Determine the (X, Y) coordinate at the center of the cell enclosing the given text.  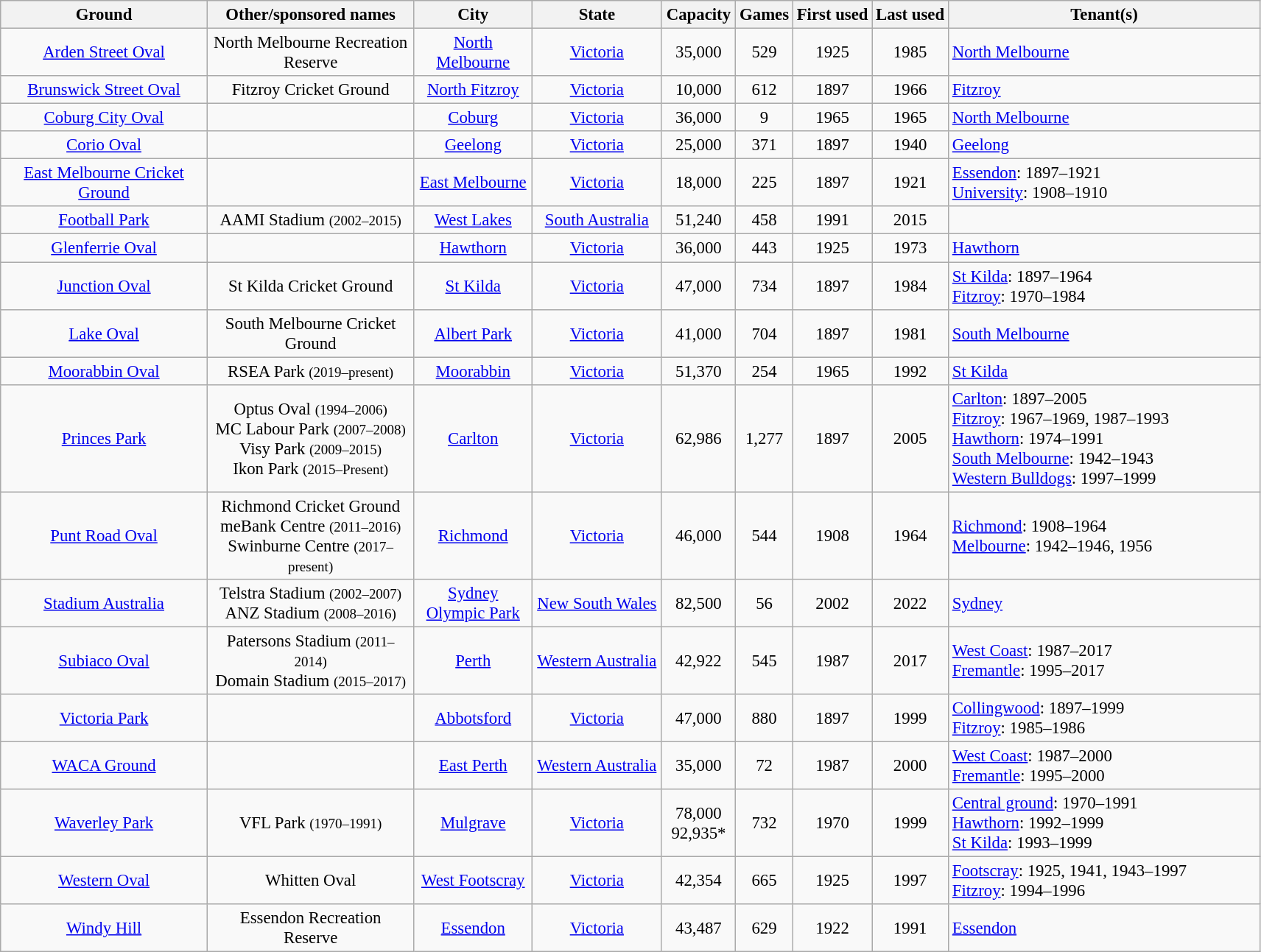
544 (765, 536)
Essendon Recreation Reserve (311, 928)
Brunswick Street Oval (105, 90)
Collingwood: 1897–1999 Fitzroy: 1985–1986 (1103, 719)
Victoria Park (105, 719)
78,00092,935* (698, 823)
545 (765, 660)
Essendon: 1897–1921 University: 1908–1910 (1103, 183)
Western Oval (105, 881)
Richmond: 1908–1964Melbourne: 1942–1946, 1956 (1103, 536)
State (597, 15)
51,370 (698, 371)
529 (765, 53)
41,000 (698, 333)
72 (765, 766)
Perth (473, 660)
42,354 (698, 881)
1,277 (765, 438)
734 (765, 286)
62,986 (698, 438)
43,487 (698, 928)
Coburg City Oval (105, 118)
South Melbourne (1103, 333)
1997 (910, 881)
Carlton (473, 438)
Other/sponsored names (311, 15)
Arden Street Oval (105, 53)
Princes Park (105, 438)
1985 (910, 53)
New South Wales (597, 604)
665 (765, 881)
WACA Ground (105, 766)
Waverley Park (105, 823)
Sydney (1103, 604)
West Lakes (473, 220)
Ground (105, 15)
Central ground: 1970–1991Hawthorn: 1992–1999 St Kilda: 1993–1999 (1103, 823)
North Melbourne Recreation Reserve (311, 53)
First used (832, 15)
Whitten Oval (311, 881)
Moorabbin Oval (105, 371)
Sydney Olympic Park (473, 604)
1984 (910, 286)
443 (765, 248)
629 (765, 928)
Footscray: 1925, 1941, 1943–1997 Fitzroy: 1994–1996 (1103, 881)
Last used (910, 15)
1964 (910, 536)
18,000 (698, 183)
2022 (910, 604)
West Footscray (473, 881)
Corio Oval (105, 145)
225 (765, 183)
Glenferrie Oval (105, 248)
Richmond (473, 536)
2015 (910, 220)
46,000 (698, 536)
1966 (910, 90)
42,922 (698, 660)
RSEA Park (2019–present) (311, 371)
Games (765, 15)
1921 (910, 183)
Lake Oval (105, 333)
North Fitzroy (473, 90)
Fitzroy Cricket Ground (311, 90)
Fitzroy (1103, 90)
Albert Park (473, 333)
Windy Hill (105, 928)
51,240 (698, 220)
1908 (832, 536)
Stadium Australia (105, 604)
1940 (910, 145)
AAMI Stadium (2002–2015) (311, 220)
South Australia (597, 220)
25,000 (698, 145)
1981 (910, 333)
South Melbourne Cricket Ground (311, 333)
East Melbourne (473, 183)
Patersons Stadium (2011–2014)Domain Stadium (2015–2017) (311, 660)
Coburg (473, 118)
Punt Road Oval (105, 536)
2017 (910, 660)
612 (765, 90)
Subiaco Oval (105, 660)
254 (765, 371)
East Perth (473, 766)
VFL Park (1970–1991) (311, 823)
City (473, 15)
371 (765, 145)
880 (765, 719)
West Coast: 1987–2000 Fremantle: 1995–2000 (1103, 766)
Optus Oval (1994–2006)MC Labour Park (2007–2008)Visy Park (2009–2015)Ikon Park (2015–Present) (311, 438)
Junction Oval (105, 286)
Mulgrave (473, 823)
St Kilda: 1897–1964 Fitzroy: 1970–1984 (1103, 286)
Richmond Cricket GroundmeBank Centre (2011–2016)Swinburne Centre (2017–present) (311, 536)
St Kilda Cricket Ground (311, 286)
704 (765, 333)
Carlton: 1897–2005 Fitzroy: 1967–1969, 1987–1993 Hawthorn: 1974–1991 South Melbourne: 1942–1943 Western Bulldogs: 1997–1999 (1103, 438)
9 (765, 118)
West Coast: 1987–2017Fremantle: 1995–2017 (1103, 660)
56 (765, 604)
Moorabbin (473, 371)
10,000 (698, 90)
Tenant(s) (1103, 15)
East Melbourne Cricket Ground (105, 183)
458 (765, 220)
1973 (910, 248)
2002 (832, 604)
2005 (910, 438)
82,500 (698, 604)
1922 (832, 928)
Football Park (105, 220)
Capacity (698, 15)
1992 (910, 371)
Telstra Stadium (2002–2007)ANZ Stadium (2008–2016) (311, 604)
2000 (910, 766)
1970 (832, 823)
732 (765, 823)
Abbotsford (473, 719)
